Return the [X, Y] coordinate for the center point of the cell that contains the specified text.  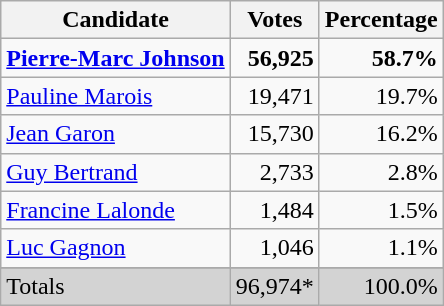
1.1% [381, 248]
Candidate [116, 20]
16.2% [381, 134]
Luc Gagnon [116, 248]
15,730 [274, 134]
Pierre-Marc Johnson [116, 58]
Percentage [381, 20]
19,471 [274, 96]
96,974* [274, 286]
19.7% [381, 96]
56,925 [274, 58]
Jean Garon [116, 134]
2,733 [274, 172]
1.5% [381, 210]
58.7% [381, 58]
100.0% [381, 286]
Francine Lalonde [116, 210]
1,046 [274, 248]
Totals [116, 286]
Votes [274, 20]
Pauline Marois [116, 96]
2.8% [381, 172]
Guy Bertrand [116, 172]
1,484 [274, 210]
